Find where the given text appears and provide that cell's center as [x, y] coordinate. 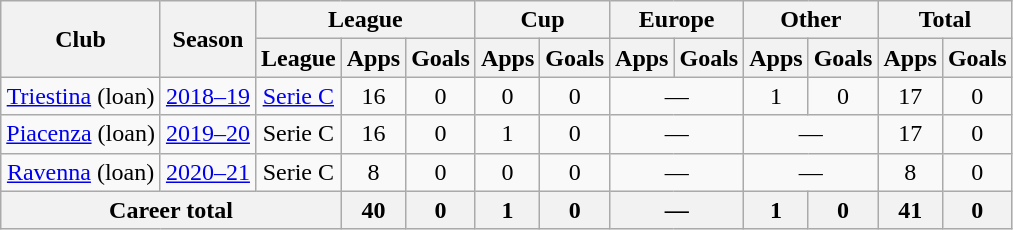
Ravenna (loan) [81, 172]
Triestina (loan) [81, 96]
Club [81, 39]
2019–20 [208, 134]
40 [373, 210]
Career total [171, 210]
Season [208, 39]
2020–21 [208, 172]
Europe [677, 20]
Cup [542, 20]
2018–19 [208, 96]
41 [910, 210]
Total [945, 20]
Other [811, 20]
Piacenza (loan) [81, 134]
